Determine the [X, Y] coordinate at the center of the cell enclosing the given text.  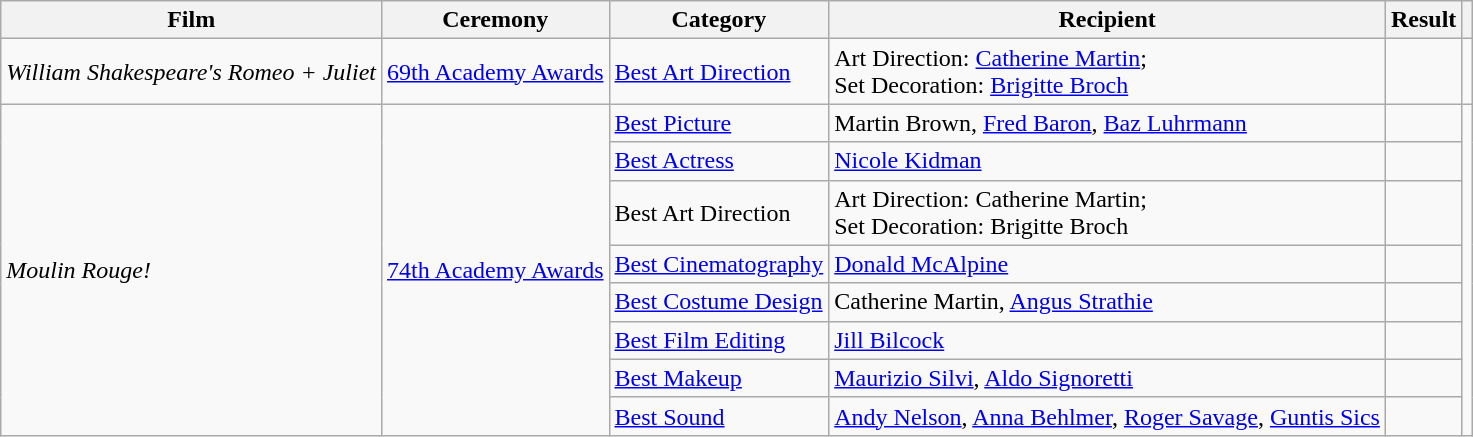
Film [192, 20]
Ceremony [496, 20]
Jill Bilcock [1108, 340]
74th Academy Awards [496, 270]
Recipient [1108, 20]
Best Makeup [719, 378]
69th Academy Awards [496, 72]
Maurizio Silvi, Aldo Signoretti [1108, 378]
Catherine Martin, Angus Strathie [1108, 302]
Category [719, 20]
Donald McAlpine [1108, 264]
Best Film Editing [719, 340]
Best Cinematography [719, 264]
Moulin Rouge! [192, 270]
Best Actress [719, 161]
William Shakespeare's Romeo + Juliet [192, 72]
Best Costume Design [719, 302]
Andy Nelson, Anna Behlmer, Roger Savage, Guntis Sics [1108, 416]
Nicole Kidman [1108, 161]
Martin Brown, Fred Baron, Baz Luhrmann [1108, 123]
Best Picture [719, 123]
Result [1423, 20]
Best Sound [719, 416]
